Detect which cell encompasses the target text, then output its (X, Y) center coordinate. 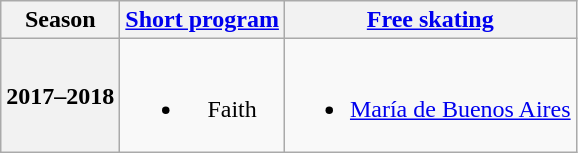
Faith (202, 96)
2017–2018 (60, 96)
Short program (202, 20)
María de Buenos Aires (430, 96)
Free skating (430, 20)
Season (60, 20)
